Pinpoint the cell where the given text exists, returning its [x, y] midpoint coordinate. 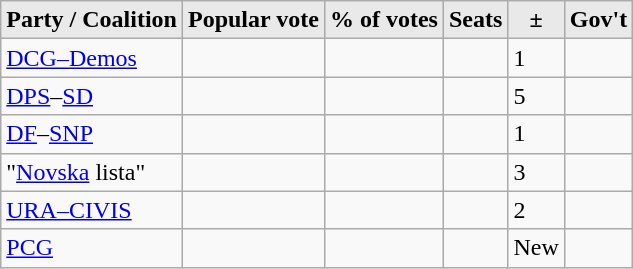
Seats [475, 20]
URA–CIVIS [92, 210]
Party / Coalition [92, 20]
"Novska lista" [92, 172]
DCG–Demos [92, 58]
3 [536, 172]
% of votes [384, 20]
DF–SNP [92, 134]
Gov't [598, 20]
5 [536, 96]
± [536, 20]
Popular vote [253, 20]
PCG [92, 248]
DPS–SD [92, 96]
2 [536, 210]
New [536, 248]
